Output the [X, Y] coordinate of the center of the cell containing the given text.  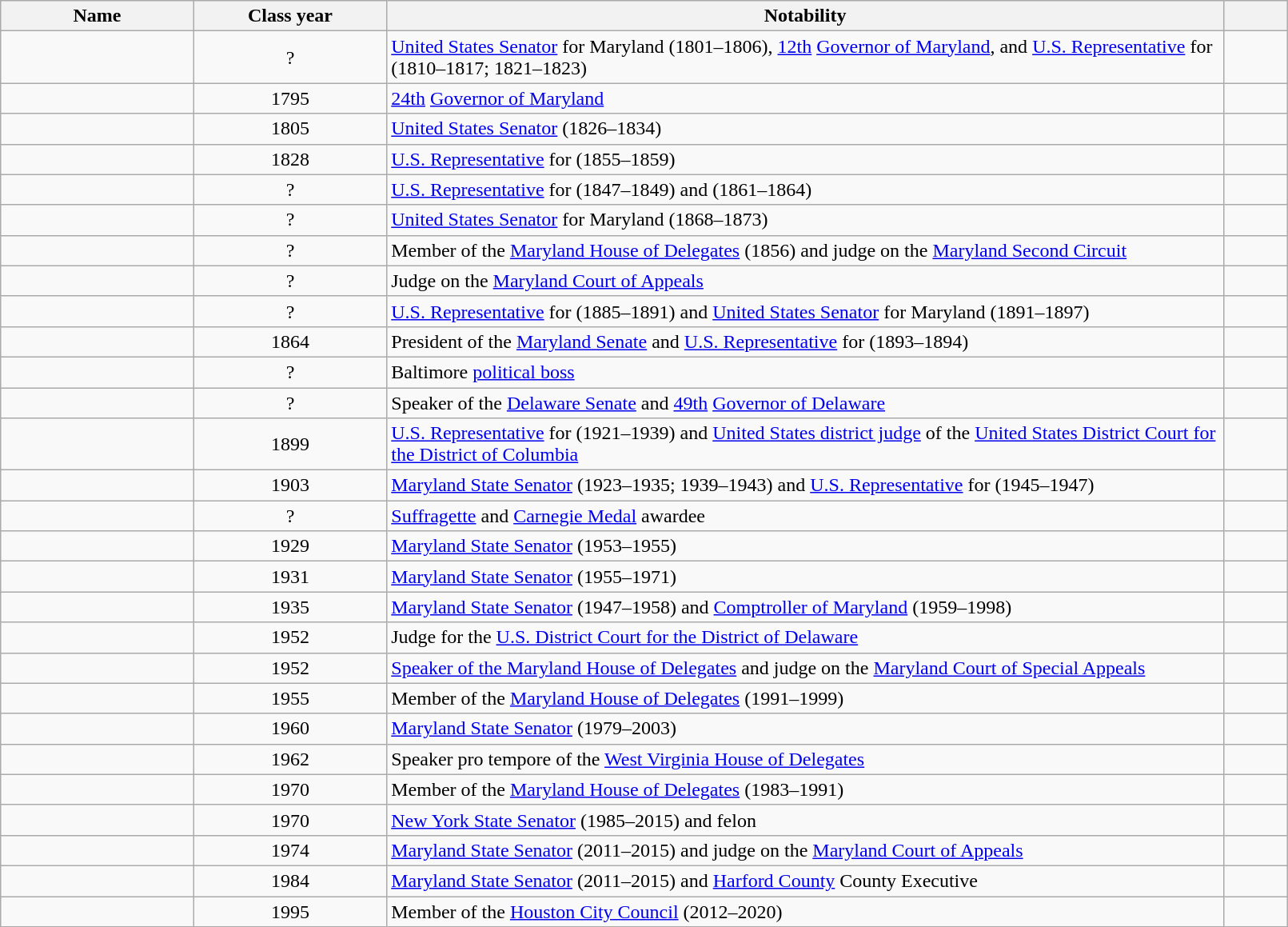
1931 [290, 577]
United States Senator (1826–1834) [806, 129]
1955 [290, 698]
1795 [290, 98]
1864 [290, 342]
1903 [290, 485]
24th Governor of Maryland [806, 98]
Maryland State Senator (1953–1955) [806, 546]
Member of the Houston City Council (2012–2020) [806, 911]
President of the Maryland Senate and U.S. Representative for (1893–1894) [806, 342]
Speaker of the Delaware Senate and 49th Governor of Delaware [806, 402]
Member of the Maryland House of Delegates (1991–1999) [806, 698]
Maryland State Senator (1947–1958) and Comptroller of Maryland (1959–1998) [806, 607]
Maryland State Senator (2011–2015) and Harford County County Executive [806, 881]
Name [98, 16]
1899 [290, 445]
1929 [290, 546]
1974 [290, 850]
Maryland State Senator (1979–2003) [806, 729]
New York State Senator (1985–2015) and felon [806, 820]
1828 [290, 159]
U.S. Representative for (1921–1939) and United States district judge of the United States District Court for the District of Columbia [806, 445]
United States Senator for Maryland (1801–1806), 12th Governor of Maryland, and U.S. Representative for (1810–1817; 1821–1823) [806, 58]
Suffragette and Carnegie Medal awardee [806, 516]
Baltimore political boss [806, 372]
Judge on the Maryland Court of Appeals [806, 281]
1984 [290, 881]
Maryland State Senator (1923–1935; 1939–1943) and U.S. Representative for (1945–1947) [806, 485]
United States Senator for Maryland (1868–1873) [806, 220]
Maryland State Senator (1955–1971) [806, 577]
1962 [290, 759]
Member of the Maryland House of Delegates (1856) and judge on the Maryland Second Circuit [806, 250]
Member of the Maryland House of Delegates (1983–1991) [806, 789]
1995 [290, 911]
Notability [806, 16]
Class year [290, 16]
U.S. Representative for (1847–1849) and (1861–1864) [806, 190]
Speaker pro tempore of the West Virginia House of Delegates [806, 759]
Maryland State Senator (2011–2015) and judge on the Maryland Court of Appeals [806, 850]
1935 [290, 607]
Speaker of the Maryland House of Delegates and judge on the Maryland Court of Special Appeals [806, 668]
U.S. Representative for (1885–1891) and United States Senator for Maryland (1891–1897) [806, 311]
1805 [290, 129]
U.S. Representative for (1855–1859) [806, 159]
1960 [290, 729]
Judge for the U.S. District Court for the District of Delaware [806, 637]
